Determine the (x, y) coordinate at the center of the cell enclosing the given text.  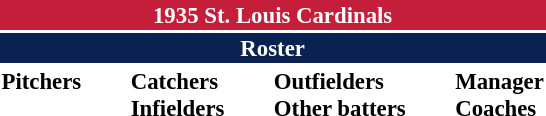
1935 St. Louis Cardinals (272, 15)
Roster (272, 48)
